Return the (x, y) coordinate for the center point of the cell that contains the specified text.  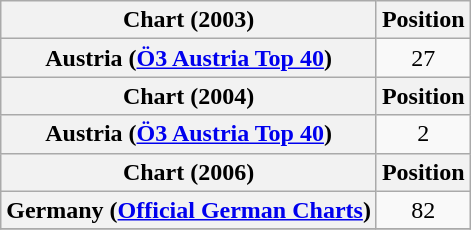
Chart (2006) (189, 172)
82 (423, 210)
2 (423, 134)
Germany (Official German Charts) (189, 210)
Chart (2003) (189, 20)
27 (423, 58)
Chart (2004) (189, 96)
